Detect which cell encompasses the target text, then output its [X, Y] center coordinate. 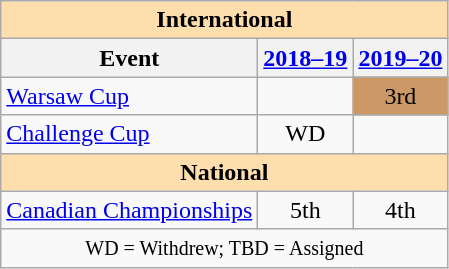
4th [400, 210]
WD [306, 134]
Challenge Cup [130, 134]
International [224, 20]
Warsaw Cup [130, 96]
Event [130, 58]
National [224, 172]
WD = Withdrew; TBD = Assigned [224, 248]
2019–20 [400, 58]
Canadian Championships [130, 210]
2018–19 [306, 58]
5th [306, 210]
3rd [400, 96]
